Output the (x, y) coordinate of the center of the cell containing the given text.  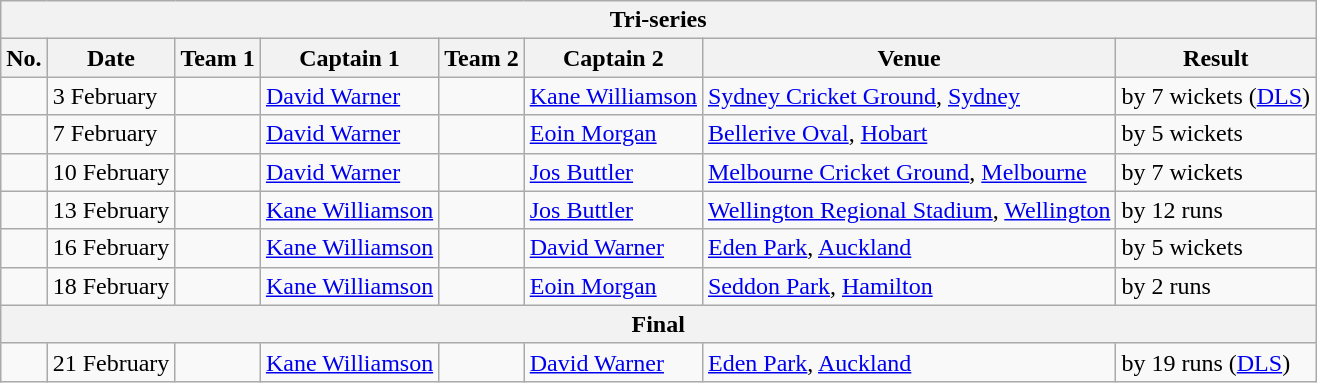
Seddon Park, Hamilton (908, 286)
21 February (111, 362)
3 February (111, 96)
Wellington Regional Stadium, Wellington (908, 210)
by 7 wickets (DLS) (1216, 96)
Date (111, 58)
Sydney Cricket Ground, Sydney (908, 96)
by 7 wickets (1216, 172)
by 2 runs (1216, 286)
Captain 2 (613, 58)
Team 1 (218, 58)
10 February (111, 172)
Tri-series (658, 20)
18 February (111, 286)
Team 2 (482, 58)
by 19 runs (DLS) (1216, 362)
13 February (111, 210)
Captain 1 (349, 58)
16 February (111, 248)
Venue (908, 58)
Result (1216, 58)
Melbourne Cricket Ground, Melbourne (908, 172)
by 12 runs (1216, 210)
7 February (111, 134)
No. (24, 58)
Final (658, 324)
Bellerive Oval, Hobart (908, 134)
